Search for the cell housing the specified text and yield its (x, y) center coordinate. 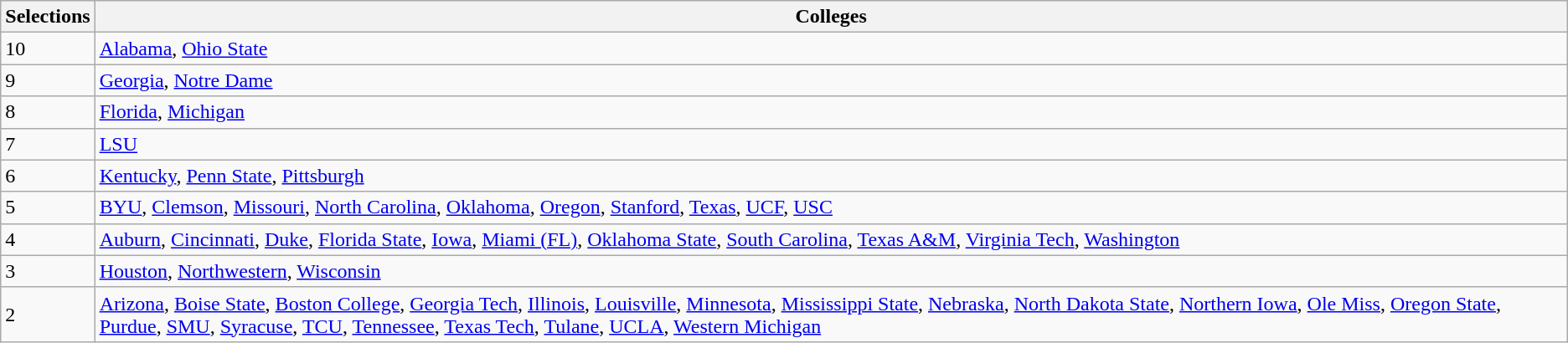
8 (48, 112)
Houston, Northwestern, Wisconsin (831, 271)
2 (48, 315)
10 (48, 49)
6 (48, 176)
3 (48, 271)
Kentucky, Penn State, Pittsburgh (831, 176)
Florida, Michigan (831, 112)
LSU (831, 144)
4 (48, 239)
Auburn, Cincinnati, Duke, Florida State, Iowa, Miami (FL), Oklahoma State, South Carolina, Texas A&M, Virginia Tech, Washington (831, 239)
Georgia, Notre Dame (831, 80)
Alabama, Ohio State (831, 49)
Selections (48, 17)
BYU, Clemson, Missouri, North Carolina, Oklahoma, Oregon, Stanford, Texas, UCF, USC (831, 207)
9 (48, 80)
7 (48, 144)
Colleges (831, 17)
5 (48, 207)
